Detect which cell encompasses the target text, then output its [x, y] center coordinate. 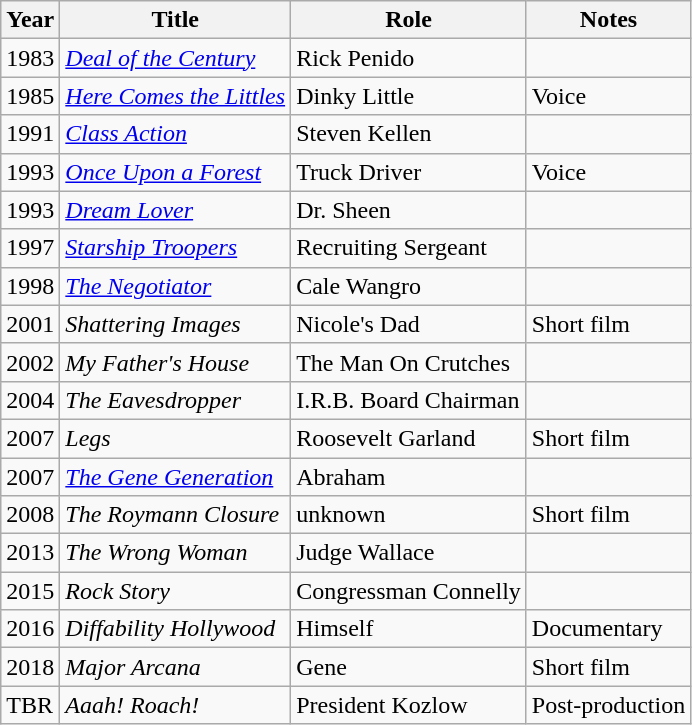
Dream Lover [176, 210]
The Roymann Closure [176, 515]
Truck Driver [409, 172]
2013 [30, 553]
Documentary [608, 629]
Class Action [176, 134]
Steven Kellen [409, 134]
Rock Story [176, 591]
Dr. Sheen [409, 210]
The Eavesdropper [176, 400]
Himself [409, 629]
Title [176, 20]
Cale Wangro [409, 286]
unknown [409, 515]
Major Arcana [176, 667]
2001 [30, 324]
Post-production [608, 705]
Rick Penido [409, 58]
I.R.B. Board Chairman [409, 400]
2002 [30, 362]
Nicole's Dad [409, 324]
Starship Troopers [176, 248]
1983 [30, 58]
Shattering Images [176, 324]
Dinky Little [409, 96]
Deal of the Century [176, 58]
Aaah! Roach! [176, 705]
1998 [30, 286]
1985 [30, 96]
Year [30, 20]
Diffability Hollywood [176, 629]
2016 [30, 629]
1991 [30, 134]
Abraham [409, 477]
Once Upon a Forest [176, 172]
2008 [30, 515]
The Wrong Woman [176, 553]
The Gene Generation [176, 477]
Congressman Connelly [409, 591]
Recruiting Sergeant [409, 248]
Roosevelt Garland [409, 438]
Notes [608, 20]
Gene [409, 667]
2015 [30, 591]
TBR [30, 705]
The Negotiator [176, 286]
The Man On Crutches [409, 362]
2018 [30, 667]
Role [409, 20]
Legs [176, 438]
1997 [30, 248]
President Kozlow [409, 705]
2004 [30, 400]
My Father's House [176, 362]
Judge Wallace [409, 553]
Here Comes the Littles [176, 96]
